Find where the given text appears and provide that cell's center as (x, y) coordinate. 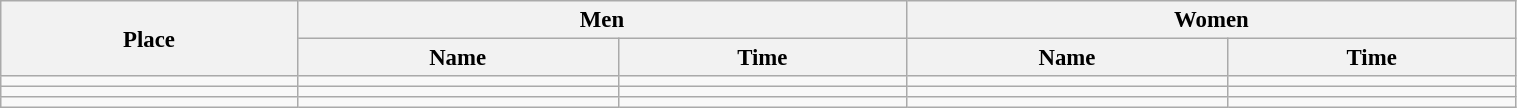
Place (150, 38)
Men (602, 20)
Women (1212, 20)
